Return the [X, Y] coordinate for the center point of the cell that contains the specified text.  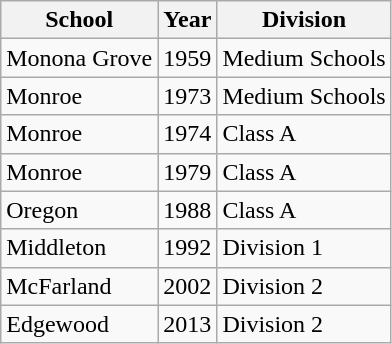
1988 [188, 210]
2002 [188, 286]
Division [304, 20]
1959 [188, 58]
McFarland [80, 286]
1973 [188, 96]
Oregon [80, 210]
1979 [188, 172]
Edgewood [80, 324]
Year [188, 20]
Middleton [80, 248]
1992 [188, 248]
School [80, 20]
Division 1 [304, 248]
1974 [188, 134]
Monona Grove [80, 58]
2013 [188, 324]
